Locate the cell with the specified text and output its [X, Y] center coordinate. 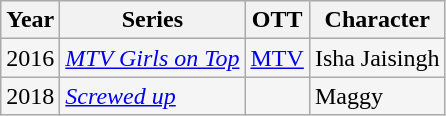
MTV Girls on Top [152, 58]
Screwed up [152, 96]
Maggy [377, 96]
MTV [277, 58]
Year [30, 20]
Character [377, 20]
OTT [277, 20]
Series [152, 20]
Isha Jaisingh [377, 58]
2018 [30, 96]
2016 [30, 58]
